For the text-containing cell, return its midpoint in [X, Y] coordinate format. 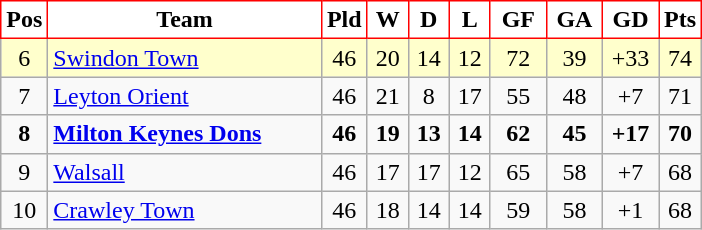
48 [574, 96]
Milton Keynes Dons [185, 134]
6 [24, 58]
13 [428, 134]
Pos [24, 20]
Swindon Town [185, 58]
Crawley Town [185, 210]
+17 [630, 134]
19 [388, 134]
55 [518, 96]
D [428, 20]
65 [518, 172]
72 [518, 58]
W [388, 20]
20 [388, 58]
62 [518, 134]
59 [518, 210]
7 [24, 96]
39 [574, 58]
Team [185, 20]
18 [388, 210]
70 [680, 134]
9 [24, 172]
GA [574, 20]
+1 [630, 210]
Walsall [185, 172]
10 [24, 210]
71 [680, 96]
74 [680, 58]
L [470, 20]
GF [518, 20]
Pld [344, 20]
GD [630, 20]
Leyton Orient [185, 96]
+33 [630, 58]
21 [388, 96]
Pts [680, 20]
45 [574, 134]
